Detect which cell encompasses the target text, then output its (x, y) center coordinate. 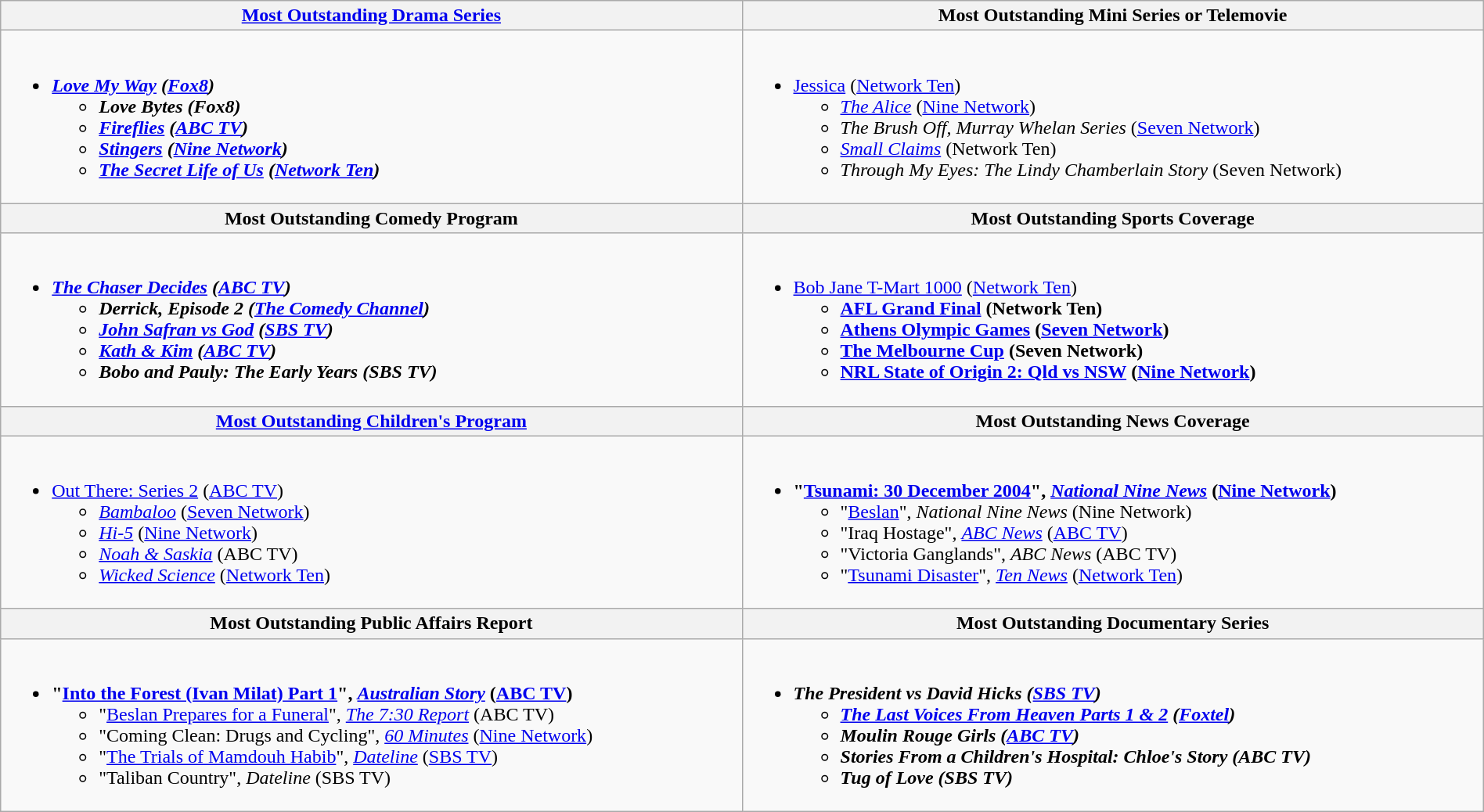
Most Outstanding News Coverage (1113, 421)
Most Outstanding Comedy Program (371, 218)
Love My Way (Fox8)Love Bytes (Fox8)Fireflies (ABC TV)Stingers (Nine Network)The Secret Life of Us (Network Ten) (371, 117)
Most Outstanding Documentary Series (1113, 623)
Most Outstanding Mini Series or Telemovie (1113, 16)
Most Outstanding Drama Series (371, 16)
Most Outstanding Children's Program (371, 421)
Out There: Series 2 (ABC TV)Bambaloo (Seven Network)Hi-5 (Nine Network)Noah & Saskia (ABC TV)Wicked Science (Network Ten) (371, 523)
Most Outstanding Public Affairs Report (371, 623)
Most Outstanding Sports Coverage (1113, 218)
